Identify which cell holds the provided text, then report its (X, Y) central coordinate. 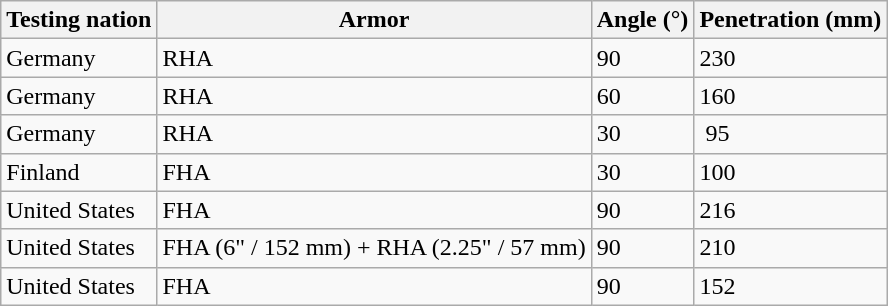
210 (790, 248)
100 (790, 172)
FHA (6" / 152 mm) + RHA (2.25" / 57 mm) (374, 248)
95 (790, 134)
Armor (374, 20)
Testing nation (79, 20)
216 (790, 210)
Angle (°) (642, 20)
Penetration (mm) (790, 20)
160 (790, 96)
230 (790, 58)
60 (642, 96)
152 (790, 286)
Finland (79, 172)
